Determine the [X, Y] coordinate at the center of the cell enclosing the given text.  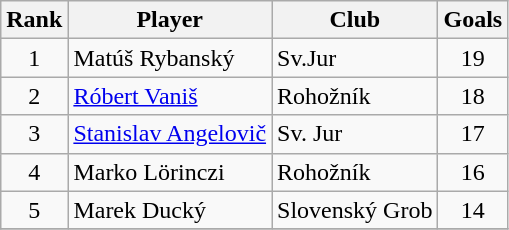
Sv. Jur [355, 134]
Rank [34, 20]
18 [473, 96]
Slovenský Grob [355, 210]
Stanislav Angelovič [170, 134]
Matúš Rybanský [170, 58]
Marko Lörinczi [170, 172]
19 [473, 58]
16 [473, 172]
2 [34, 96]
14 [473, 210]
Player [170, 20]
Sv.Jur [355, 58]
17 [473, 134]
Goals [473, 20]
4 [34, 172]
Club [355, 20]
5 [34, 210]
1 [34, 58]
Róbert Vaniš [170, 96]
Marek Ducký [170, 210]
3 [34, 134]
